Return the (X, Y) coordinate for the center point of the cell that contains the specified text.  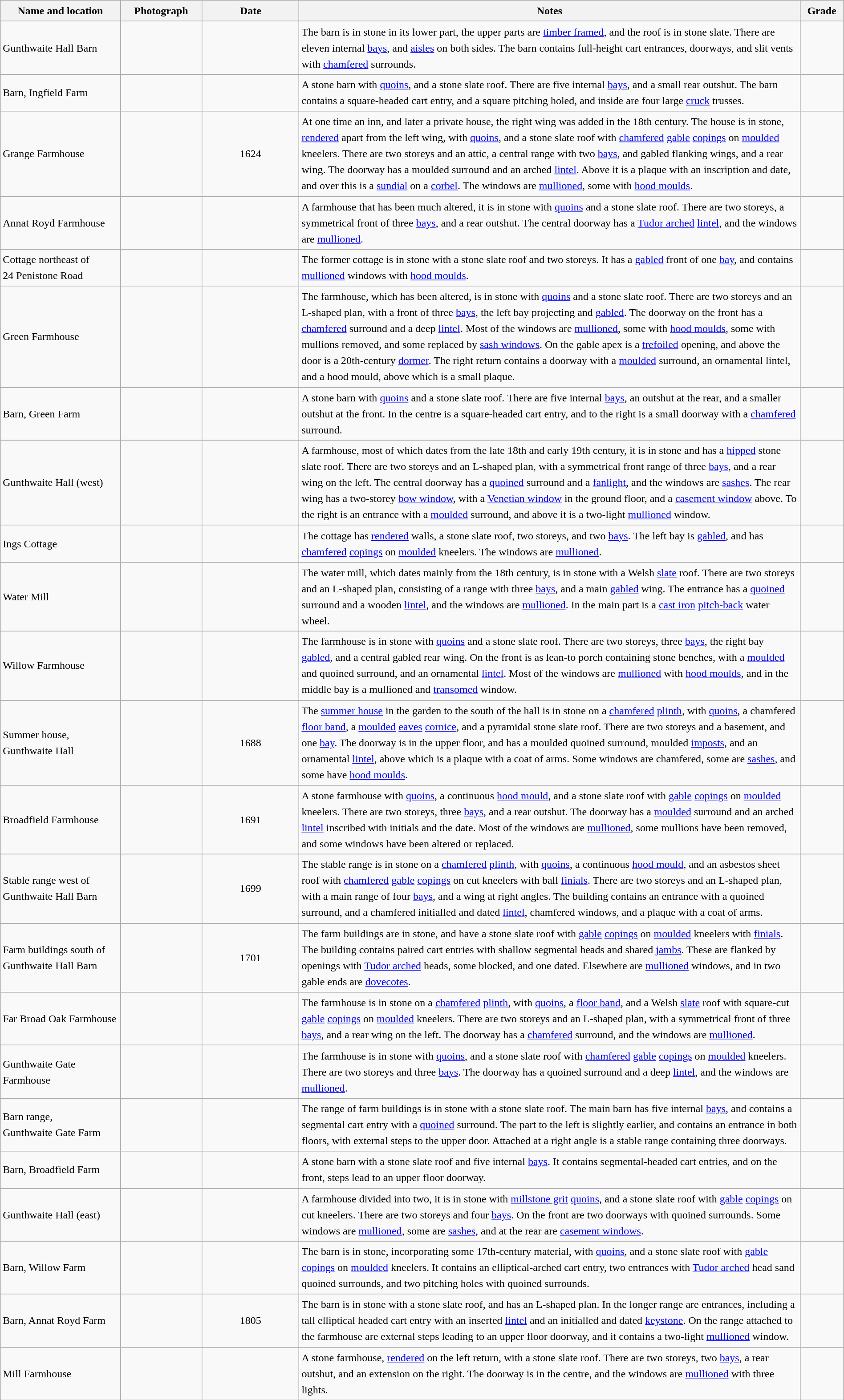
1691 (251, 820)
Grange Farmhouse (61, 154)
Date (251, 11)
Gunthwaite Gate Farmhouse (61, 1072)
Farm buildings south of Gunthwaite Hall Barn (61, 958)
Water Mill (61, 596)
1688 (251, 743)
1701 (251, 958)
Barn, Broadfield Farm (61, 1169)
Green Farmhouse (61, 336)
Grade (822, 11)
Barn, Green Farm (61, 414)
Gunthwaite Hall (west) (61, 482)
Gunthwaite Hall Barn (61, 48)
Cottage northeast of 24 Penistone Road (61, 268)
Photograph (161, 11)
1699 (251, 889)
Notes (549, 11)
1805 (251, 1321)
Barn, Ingfield Farm (61, 93)
Name and location (61, 11)
Annat Royd Farmhouse (61, 223)
Broadfield Farmhouse (61, 820)
Barn, Annat Royd Farm (61, 1321)
1624 (251, 154)
Willow Farmhouse (61, 666)
Ings Cottage (61, 544)
Gunthwaite Hall (east) (61, 1215)
Far Broad Oak Farmhouse (61, 1019)
Mill Farmhouse (61, 1373)
Summer house, Gunthwaite Hall (61, 743)
Barn, Willow Farm (61, 1267)
Barn range,Gunthwaite Gate Farm (61, 1125)
Stable range west of Gunthwaite Hall Barn (61, 889)
